Pinpoint the cell where the given text exists, returning its [X, Y] midpoint coordinate. 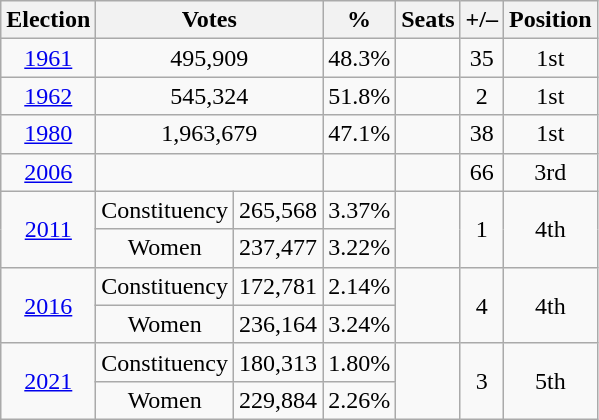
48.3% [360, 58]
229,884 [278, 400]
3 [482, 381]
2011 [48, 229]
51.8% [360, 96]
Votes [210, 20]
3rd [550, 172]
265,568 [278, 210]
545,324 [210, 96]
Position [550, 20]
5th [550, 381]
% [360, 20]
495,909 [210, 58]
Election [48, 20]
1962 [48, 96]
38 [482, 134]
3.37% [360, 210]
1.80% [360, 362]
66 [482, 172]
4 [482, 305]
2.26% [360, 400]
172,781 [278, 286]
2021 [48, 381]
2.14% [360, 286]
1961 [48, 58]
35 [482, 58]
3.24% [360, 324]
3.22% [360, 248]
237,477 [278, 248]
2006 [48, 172]
236,164 [278, 324]
1980 [48, 134]
2 [482, 96]
Seats [428, 20]
180,313 [278, 362]
2016 [48, 305]
47.1% [360, 134]
1 [482, 229]
1,963,679 [210, 134]
+/– [482, 20]
